Search for the cell housing the specified text and yield its [X, Y] center coordinate. 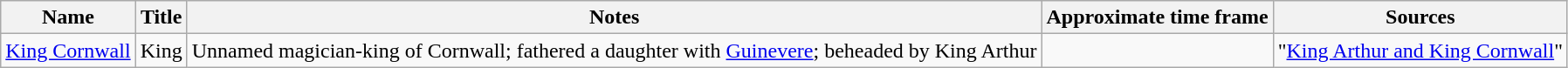
Unnamed magician-king of Cornwall; fathered a daughter with Guinevere; beheaded by King Arthur [615, 51]
Approximate time frame [1158, 17]
Sources [1420, 17]
Notes [615, 17]
Name [68, 17]
Title [161, 17]
"King Arthur and King Cornwall" [1420, 51]
King Cornwall [68, 51]
King [161, 51]
